Scan for the cell matching the given text and deliver its [X, Y] coordinate at center. 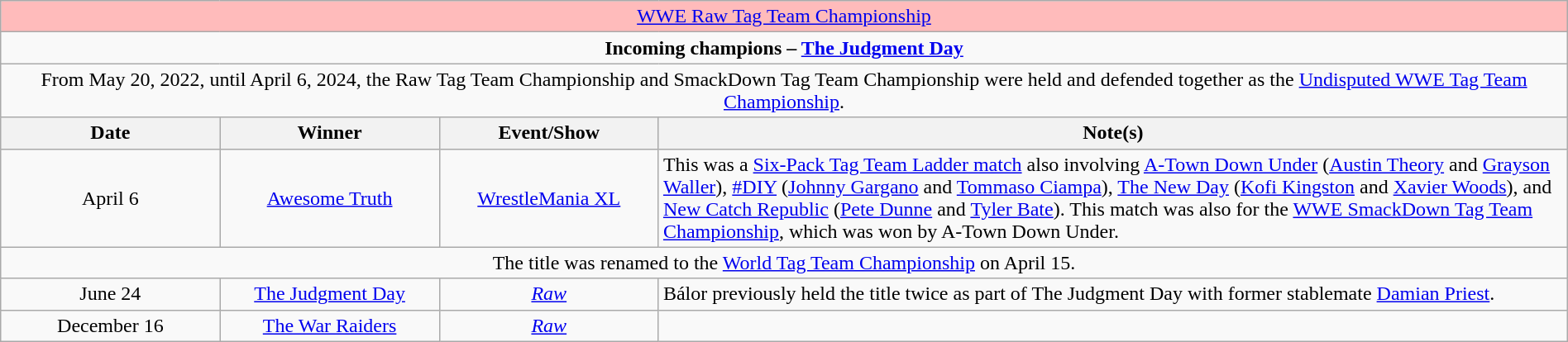
Note(s) [1113, 133]
Incoming champions – The Judgment Day [784, 48]
June 24 [111, 294]
The Judgment Day [329, 294]
The title was renamed to the World Tag Team Championship on April 15. [784, 263]
Date [111, 133]
Bálor previously held the title twice as part of The Judgment Day with former stablemate Damian Priest. [1113, 294]
April 6 [111, 198]
WrestleMania XL [549, 198]
Winner [329, 133]
Awesome Truth [329, 198]
December 16 [111, 325]
WWE Raw Tag Team Championship [784, 17]
The War Raiders [329, 325]
Event/Show [549, 133]
